Output the (X, Y) coordinate of the center of the cell containing the given text.  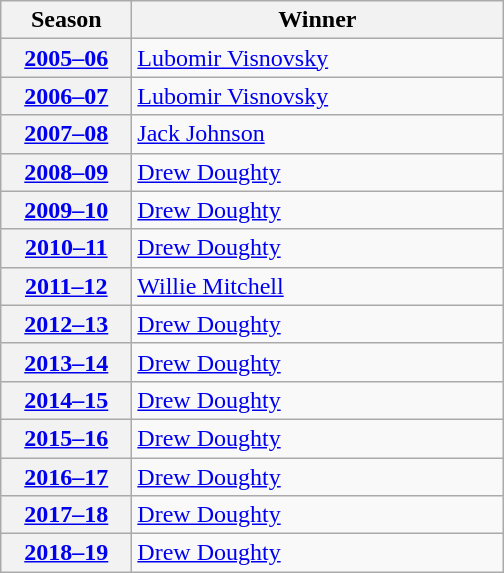
2016–17 (66, 477)
Willie Mitchell (318, 286)
2010–11 (66, 248)
2009–10 (66, 210)
2005–06 (66, 58)
2007–08 (66, 134)
Season (66, 20)
2006–07 (66, 96)
Jack Johnson (318, 134)
2015–16 (66, 438)
2018–19 (66, 553)
Winner (318, 20)
2012–13 (66, 324)
2011–12 (66, 286)
2014–15 (66, 400)
2008–09 (66, 172)
2017–18 (66, 515)
2013–14 (66, 362)
